Return the (x, y) coordinate for the center point of the cell that contains the specified text.  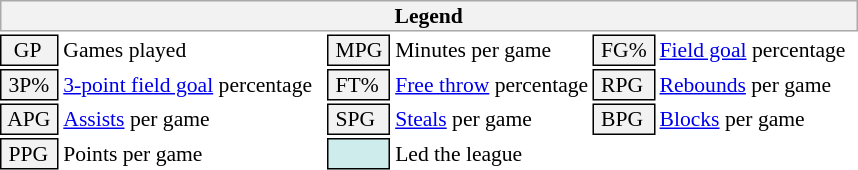
PPG (30, 154)
Points per game (193, 154)
Minutes per game (492, 50)
Legend (428, 16)
BPG (624, 120)
3-point field goal percentage (193, 85)
RPG (624, 85)
Steals per game (492, 120)
GP (30, 50)
Field goal percentage (758, 50)
APG (30, 120)
Led the league (492, 154)
Blocks per game (758, 120)
Free throw percentage (492, 85)
Rebounds per game (758, 85)
SPG (359, 120)
Games played (193, 50)
3P% (30, 85)
Assists per game (193, 120)
FT% (359, 85)
MPG (359, 50)
FG% (624, 50)
